Return (X, Y) of the center of cell containing provided text 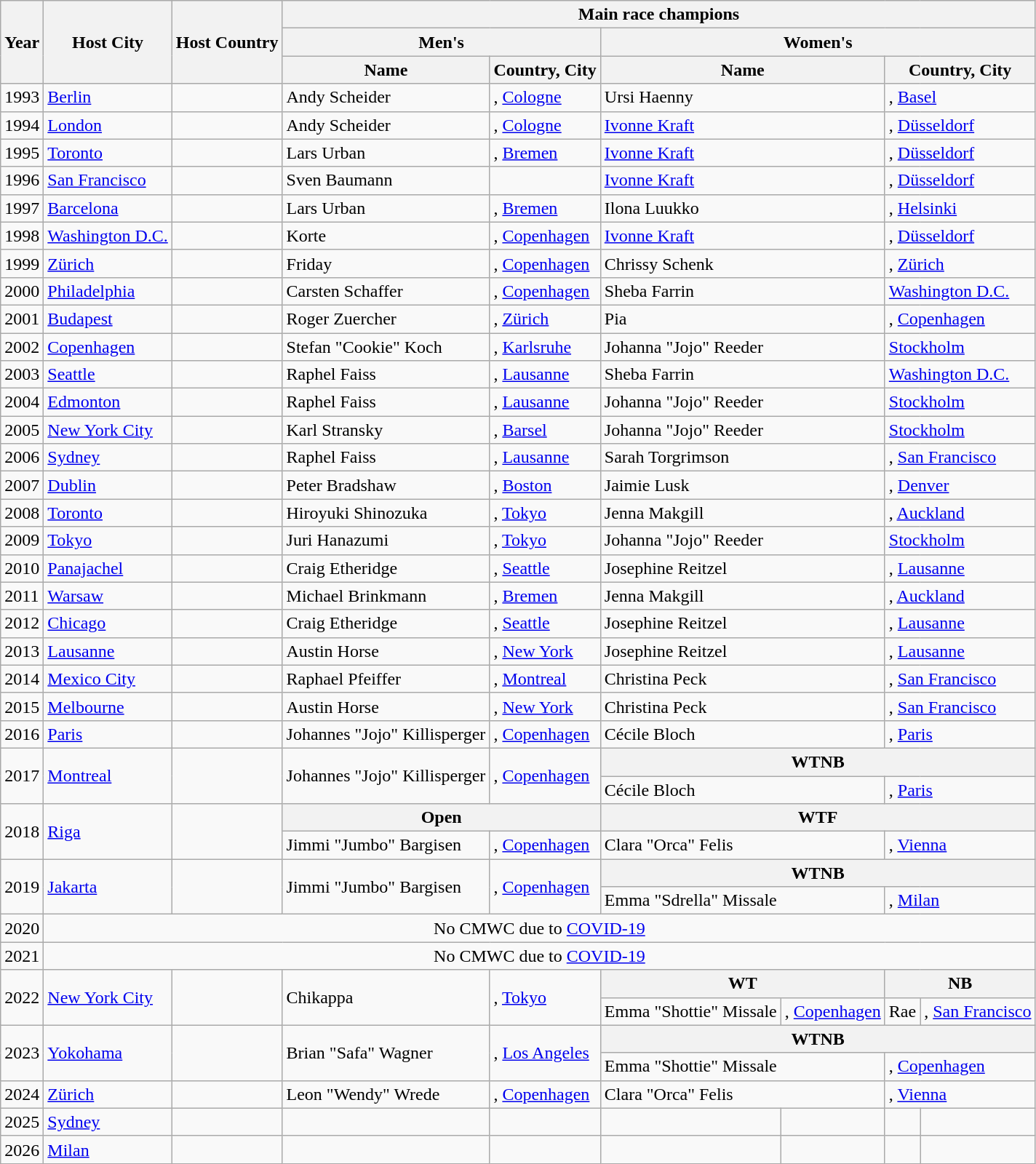
2003 (22, 375)
Friday (386, 263)
Berlin (108, 97)
, Helsinki (960, 208)
2024 (22, 1094)
Karl Stransky (386, 430)
Emma "Sdrella" Missale (742, 901)
, Montreal (545, 679)
, Karlsruhe (545, 347)
Sarah Torgrimson (742, 458)
2020 (22, 928)
2001 (22, 319)
Open (441, 818)
London (108, 125)
Rae (902, 1011)
Mexico City (108, 679)
Chicago (108, 623)
1996 (22, 180)
, Barsel (545, 430)
2018 (22, 832)
2023 (22, 1053)
Milan (108, 1149)
Stefan "Cookie" Koch (386, 347)
Yokohama (108, 1053)
Brian "Safa" Wagner (386, 1053)
2014 (22, 679)
2012 (22, 623)
1999 (22, 263)
2022 (22, 997)
Men's (441, 42)
Sven Baumann (386, 180)
Riga (108, 832)
1997 (22, 208)
Chrissy Schenk (742, 263)
Lausanne (108, 651)
1994 (22, 125)
, Milan (960, 901)
2013 (22, 651)
Barcelona (108, 208)
Korte (386, 236)
San Francisco (108, 180)
Seattle (108, 375)
1993 (22, 97)
2009 (22, 541)
1998 (22, 236)
2011 (22, 596)
2015 (22, 706)
2025 (22, 1122)
Ilona Luukko (742, 208)
Chikappa (386, 997)
WT (742, 984)
2021 (22, 956)
Raphael Pfeiffer (386, 679)
Hiroyuki Shinozuka (386, 513)
2026 (22, 1149)
NB (960, 984)
, Los Angeles (545, 1053)
, Denver (960, 485)
Montreal (108, 776)
Melbourne (108, 706)
Host City (108, 42)
Leon "Wendy" Wrede (386, 1094)
Michael Brinkmann (386, 596)
Roger Zuercher (386, 319)
Budapest (108, 319)
Women's (818, 42)
Year (22, 42)
2007 (22, 485)
Edmonton (108, 402)
Dublin (108, 485)
WTF (818, 818)
Paris (108, 734)
Pia (742, 319)
Main race champions (659, 15)
Tokyo (108, 541)
, Boston (545, 485)
2010 (22, 568)
2016 (22, 734)
Peter Bradshaw (386, 485)
2017 (22, 776)
2000 (22, 291)
2004 (22, 402)
Juri Hanazumi (386, 541)
Carsten Schaffer (386, 291)
Copenhagen (108, 347)
2002 (22, 347)
Panajachel (108, 568)
2006 (22, 458)
2019 (22, 887)
Jakarta (108, 887)
2005 (22, 430)
1995 (22, 153)
Host Country (227, 42)
, Basel (960, 97)
Philadelphia (108, 291)
2008 (22, 513)
Ursi Haenny (742, 97)
Warsaw (108, 596)
Jaimie Lusk (742, 485)
